Capture the cell that displays the provided text and extract its (x, y) central coordinate. 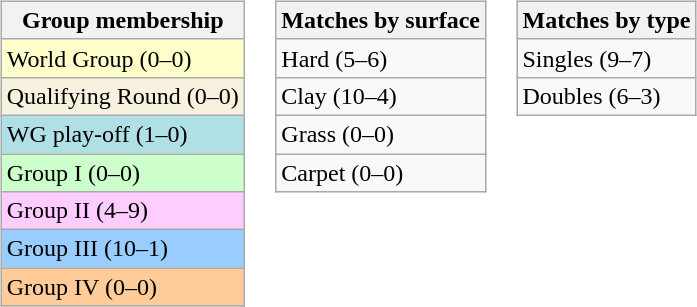
World Group (0–0) (122, 58)
Hard (5–6) (381, 58)
Doubles (6–3) (606, 96)
Matches by type (606, 20)
Carpet (0–0) (381, 173)
Grass (0–0) (381, 134)
Qualifying Round (0–0) (122, 96)
Group II (4–9) (122, 211)
Group I (0–0) (122, 173)
Singles (9–7) (606, 58)
Matches by surface (381, 20)
Clay (10–4) (381, 96)
WG play-off (1–0) (122, 134)
Group membership (122, 20)
Group IV (0–0) (122, 287)
Group III (10–1) (122, 249)
